Provide the [X, Y] coordinate of the cell's center where the given text is located.  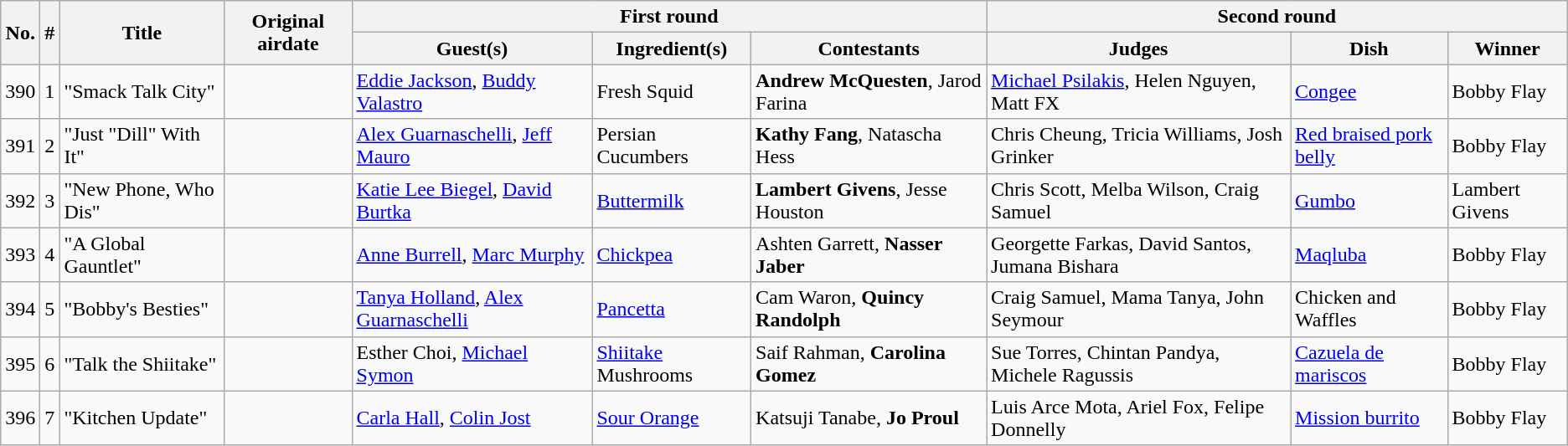
Second round [1277, 17]
Cazuela de mariscos [1369, 363]
7 [50, 418]
Cam Waron, Quincy Randolph [869, 310]
393 [20, 254]
Chickpea [672, 254]
Ashten Garrett, Nasser Jaber [869, 254]
Kathy Fang, Natascha Hess [869, 146]
Maqluba [1369, 254]
Katsuji Tanabe, Jo Proul [869, 418]
Luis Arce Mota, Ariel Fox, Felipe Donnelly [1139, 418]
394 [20, 310]
Congee [1369, 92]
Winner [1508, 49]
Georgette Farkas, David Santos, Jumana Bishara [1139, 254]
Chicken and Waffles [1369, 310]
Mission burrito [1369, 418]
Buttermilk [672, 201]
Saif Rahman, Carolina Gomez [869, 363]
Andrew McQuesten, Jarod Farina [869, 92]
395 [20, 363]
Anne Burrell, Marc Murphy [472, 254]
First round [669, 17]
Carla Hall, Colin Jost [472, 418]
Lambert Givens [1508, 201]
1 [50, 92]
# [50, 33]
"Kitchen Update" [142, 418]
390 [20, 92]
"Smack Talk City" [142, 92]
4 [50, 254]
Chris Cheung, Tricia Williams, Josh Grinker [1139, 146]
Fresh Squid [672, 92]
Judges [1139, 49]
No. [20, 33]
Title [142, 33]
Pancetta [672, 310]
392 [20, 201]
Red braised pork belly [1369, 146]
391 [20, 146]
Original airdate [288, 33]
Dish [1369, 49]
Eddie Jackson, Buddy Valastro [472, 92]
Sour Orange [672, 418]
5 [50, 310]
Tanya Holland, Alex Guarnaschelli [472, 310]
Katie Lee Biegel, David Burtka [472, 201]
Craig Samuel, Mama Tanya, John Seymour [1139, 310]
"Talk the Shiitake" [142, 363]
Esther Choi, Michael Symon [472, 363]
Sue Torres, Chintan Pandya, Michele Ragussis [1139, 363]
396 [20, 418]
Ingredient(s) [672, 49]
2 [50, 146]
"Just "Dill" With It" [142, 146]
6 [50, 363]
"A Global Gauntlet" [142, 254]
Shiitake Mushrooms [672, 363]
Alex Guarnaschelli, Jeff Mauro [472, 146]
Chris Scott, Melba Wilson, Craig Samuel [1139, 201]
Guest(s) [472, 49]
3 [50, 201]
"New Phone, Who Dis" [142, 201]
Gumbo [1369, 201]
Lambert Givens, Jesse Houston [869, 201]
Michael Psilakis, Helen Nguyen, Matt FX [1139, 92]
Contestants [869, 49]
"Bobby's Besties" [142, 310]
Persian Cucumbers [672, 146]
